Scan for the cell matching the given text and deliver its (X, Y) coordinate at center. 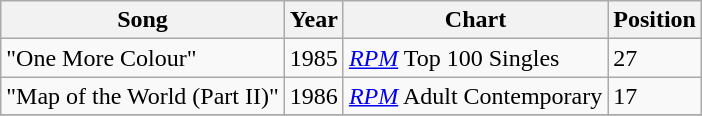
RPM Adult Contemporary (475, 96)
Song (143, 20)
RPM Top 100 Singles (475, 58)
Year (314, 20)
Position (655, 20)
1986 (314, 96)
27 (655, 58)
"Map of the World (Part II)" (143, 96)
1985 (314, 58)
Chart (475, 20)
"One More Colour" (143, 58)
17 (655, 96)
